Return the (x, y) coordinate for the center point of the cell that contains the specified text.  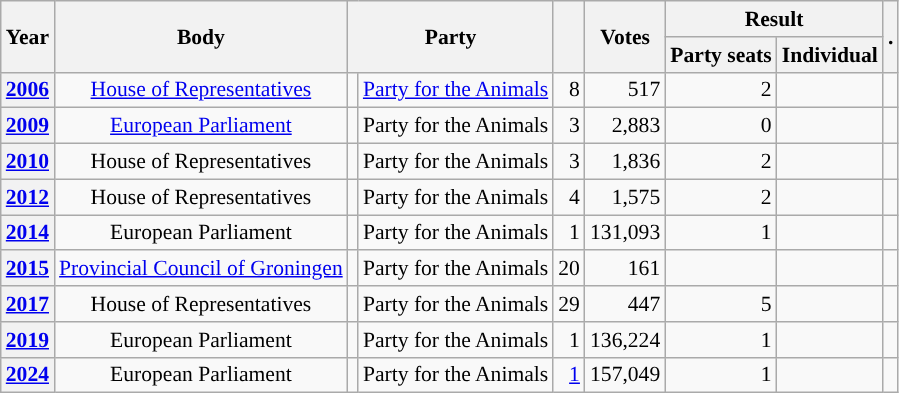
136,224 (625, 340)
161 (625, 269)
447 (625, 304)
1,836 (625, 162)
29 (569, 304)
2015 (28, 269)
2017 (28, 304)
4 (569, 197)
20 (569, 269)
5 (720, 304)
Party (451, 36)
Party seats (720, 55)
Year (28, 36)
2014 (28, 233)
2006 (28, 90)
2012 (28, 197)
2010 (28, 162)
Individual (830, 55)
2024 (28, 375)
Provincial Council of Groningen (201, 269)
2,883 (625, 126)
8 (569, 90)
. (891, 36)
2009 (28, 126)
Body (201, 36)
0 (720, 126)
Result (774, 19)
517 (625, 90)
Votes (625, 36)
131,093 (625, 233)
157,049 (625, 375)
1,575 (625, 197)
2019 (28, 340)
